Identify which cell holds the provided text, then report its [X, Y] central coordinate. 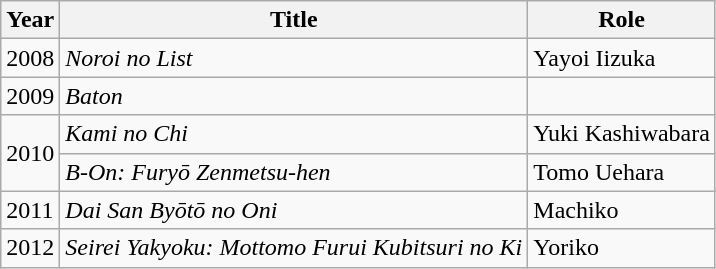
Noroi no List [294, 58]
2008 [30, 58]
Yayoi Iizuka [622, 58]
Yoriko [622, 248]
Machiko [622, 210]
Title [294, 20]
Kami no Chi [294, 134]
Year [30, 20]
B-On: Furyō Zenmetsu-hen [294, 172]
Baton [294, 96]
2009 [30, 96]
Seirei Yakyoku: Mottomo Furui Kubitsuri no Ki [294, 248]
Role [622, 20]
Yuki Kashiwabara [622, 134]
2011 [30, 210]
2012 [30, 248]
2010 [30, 153]
Tomo Uehara [622, 172]
Dai San Byōtō no Oni [294, 210]
